Capture the cell that displays the provided text and extract its (X, Y) central coordinate. 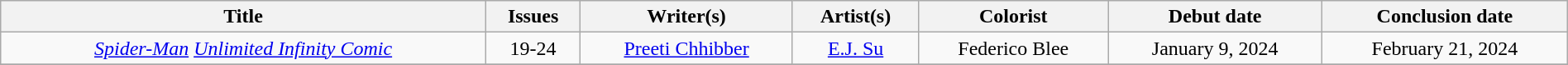
Title (243, 17)
E.J. Su (855, 48)
Artist(s) (855, 17)
January 9, 2024 (1216, 48)
February 21, 2024 (1446, 48)
Spider-Man Unlimited Infinity Comic (243, 48)
Federico Blee (1014, 48)
Debut date (1216, 17)
Colorist (1014, 17)
19-24 (533, 48)
Writer(s) (686, 17)
Preeti Chhibber (686, 48)
Conclusion date (1446, 17)
Issues (533, 17)
